Detect which cell encompasses the target text, then output its [X, Y] center coordinate. 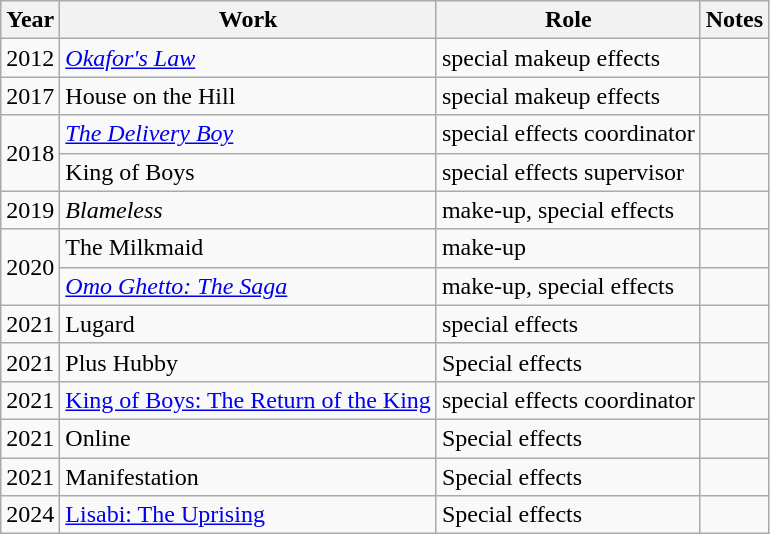
Plus Hubby [248, 362]
Role [568, 20]
Notes [734, 20]
Okafor's Law [248, 58]
special effects [568, 324]
House on the Hill [248, 96]
2019 [30, 210]
Manifestation [248, 477]
Omo Ghetto: The Saga [248, 286]
2017 [30, 96]
Blameless [248, 210]
King of Boys [248, 172]
Lugard [248, 324]
special effects supervisor [568, 172]
2018 [30, 153]
Lisabi: The Uprising [248, 515]
Work [248, 20]
The Delivery Boy [248, 134]
The Milkmaid [248, 248]
2020 [30, 267]
Year [30, 20]
2024 [30, 515]
2012 [30, 58]
King of Boys: The Return of the King [248, 400]
make-up [568, 248]
Online [248, 438]
